Return (X, Y) of the center of cell containing provided text 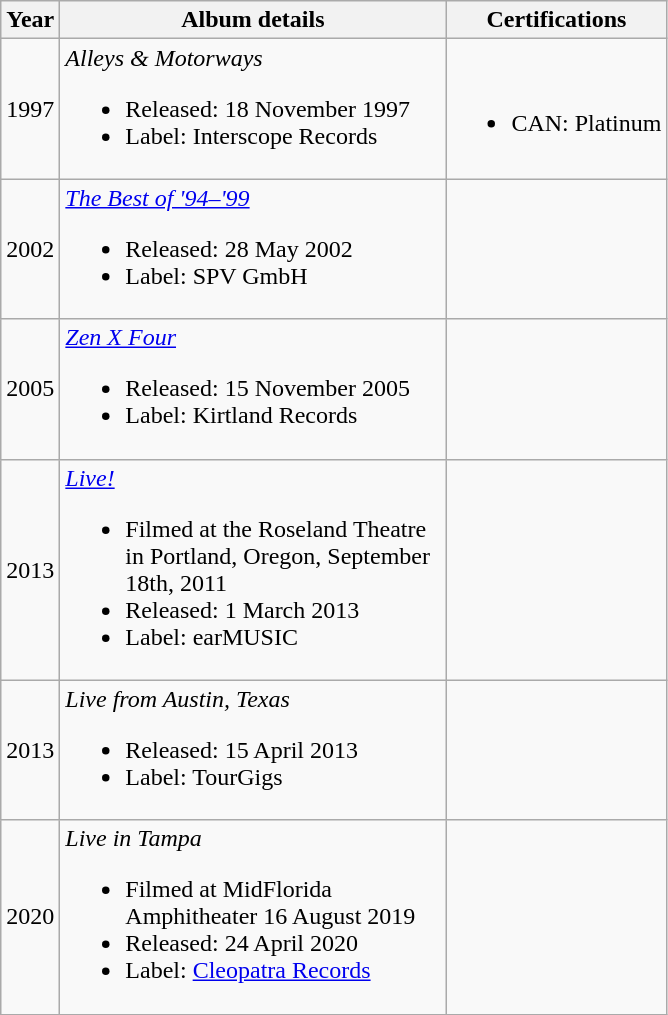
Alleys & MotorwaysReleased: 18 November 1997Label: Interscope Records (253, 109)
2002 (30, 249)
1997 (30, 109)
Live from Austin, TexasReleased: 15 April 2013Label: TourGigs (253, 750)
2020 (30, 917)
Year (30, 20)
Live in TampaFilmed at MidFlorida Amphitheater 16 August 2019Released: 24 April 2020Label: Cleopatra Records (253, 917)
Album details (253, 20)
Live!Filmed at the Roseland Theatre in Portland, Oregon, September 18th, 2011Released: 1 March 2013Label: earMUSIC (253, 570)
Certifications (556, 20)
The Best of '94–'99Released: 28 May 2002Label: SPV GmbH (253, 249)
2005 (30, 389)
CAN: Platinum (556, 109)
Zen X FourReleased: 15 November 2005Label: Kirtland Records (253, 389)
